From the cell containing the given text, extract its center point as [X, Y] coordinate. 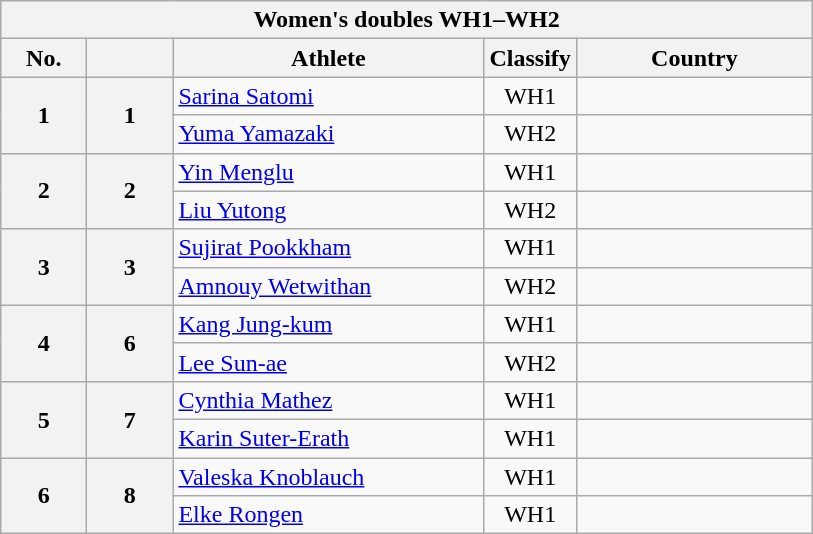
4 [44, 343]
7 [130, 419]
8 [130, 496]
No. [44, 58]
Lee Sun-ae [328, 362]
Valeska Knoblauch [328, 477]
Athlete [328, 58]
Cynthia Mathez [328, 400]
Karin Suter-Erath [328, 438]
Sujirat Pookkham [328, 248]
Classify [530, 58]
5 [44, 419]
Amnouy Wetwithan [328, 286]
Yuma Yamazaki [328, 134]
Kang Jung-kum [328, 324]
Elke Rongen [328, 515]
Liu Yutong [328, 210]
Yin Menglu [328, 172]
Country [694, 58]
Sarina Satomi [328, 96]
Women's doubles WH1–WH2 [407, 20]
